Identify which cell holds the provided text, then report its (X, Y) central coordinate. 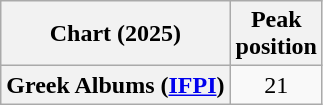
Greek Albums (IFPI) (116, 85)
21 (276, 85)
Peakposition (276, 34)
Chart (2025) (116, 34)
